Scan for the cell matching the given text and deliver its [x, y] coordinate at center. 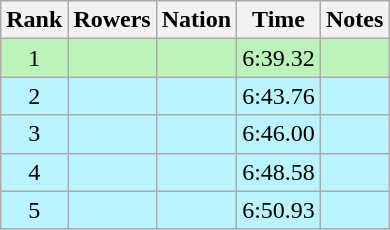
Nation [196, 20]
6:50.93 [279, 210]
Notes [354, 20]
Time [279, 20]
5 [34, 210]
4 [34, 172]
6:43.76 [279, 96]
6:48.58 [279, 172]
Rowers [112, 20]
6:46.00 [279, 134]
Rank [34, 20]
1 [34, 58]
3 [34, 134]
6:39.32 [279, 58]
2 [34, 96]
